Extract the (x, y) coordinate from the center of the cell holding the provided text.  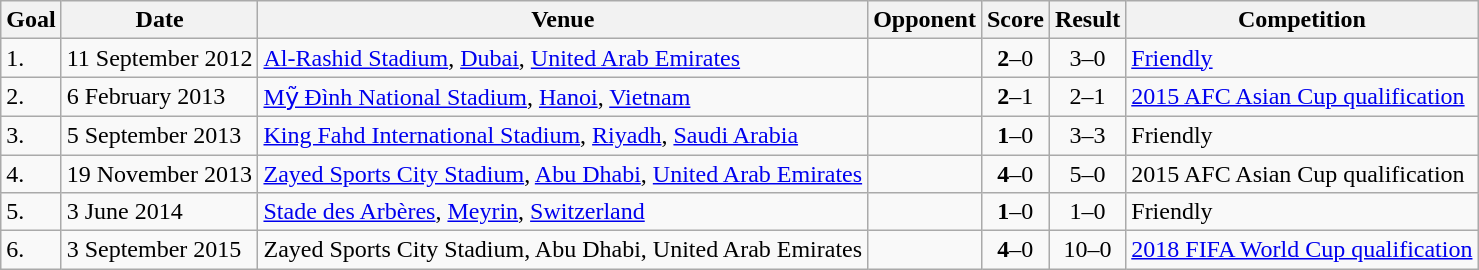
11 September 2012 (160, 58)
3–0 (1087, 58)
3 June 2014 (160, 212)
2. (31, 97)
5 September 2013 (160, 135)
5–0 (1087, 173)
3–3 (1087, 135)
6 February 2013 (160, 97)
Mỹ Đình National Stadium, Hanoi, Vietnam (563, 97)
5. (31, 212)
2–0 (1015, 58)
Venue (563, 20)
Score (1015, 20)
Date (160, 20)
4. (31, 173)
19 November 2013 (160, 173)
10–0 (1087, 250)
Opponent (925, 20)
3 September 2015 (160, 250)
Al-Rashid Stadium, Dubai, United Arab Emirates (563, 58)
2018 FIFA World Cup qualification (1302, 250)
1. (31, 58)
King Fahd International Stadium, Riyadh, Saudi Arabia (563, 135)
Result (1087, 20)
Goal (31, 20)
6. (31, 250)
Stade des Arbères, Meyrin, Switzerland (563, 212)
Competition (1302, 20)
3. (31, 135)
